Find where the given text appears and provide that cell's center as (x, y) coordinate. 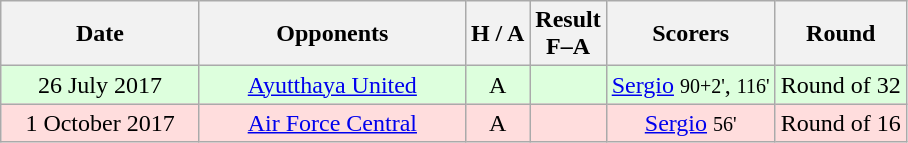
Sergio 56' (690, 123)
Opponents (332, 34)
Ayutthaya United (332, 85)
26 July 2017 (100, 85)
H / A (497, 34)
Round of 16 (840, 123)
ResultF–A (568, 34)
Scorers (690, 34)
Round (840, 34)
Sergio 90+2', 116' (690, 85)
Air Force Central (332, 123)
Round of 32 (840, 85)
1 October 2017 (100, 123)
Date (100, 34)
